Capture the cell that displays the provided text and extract its [x, y] central coordinate. 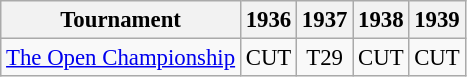
1937 [325, 20]
Tournament [121, 20]
1936 [268, 20]
The Open Championship [121, 58]
T29 [325, 58]
1938 [381, 20]
1939 [437, 20]
